Return [x, y] of the center of cell containing provided text 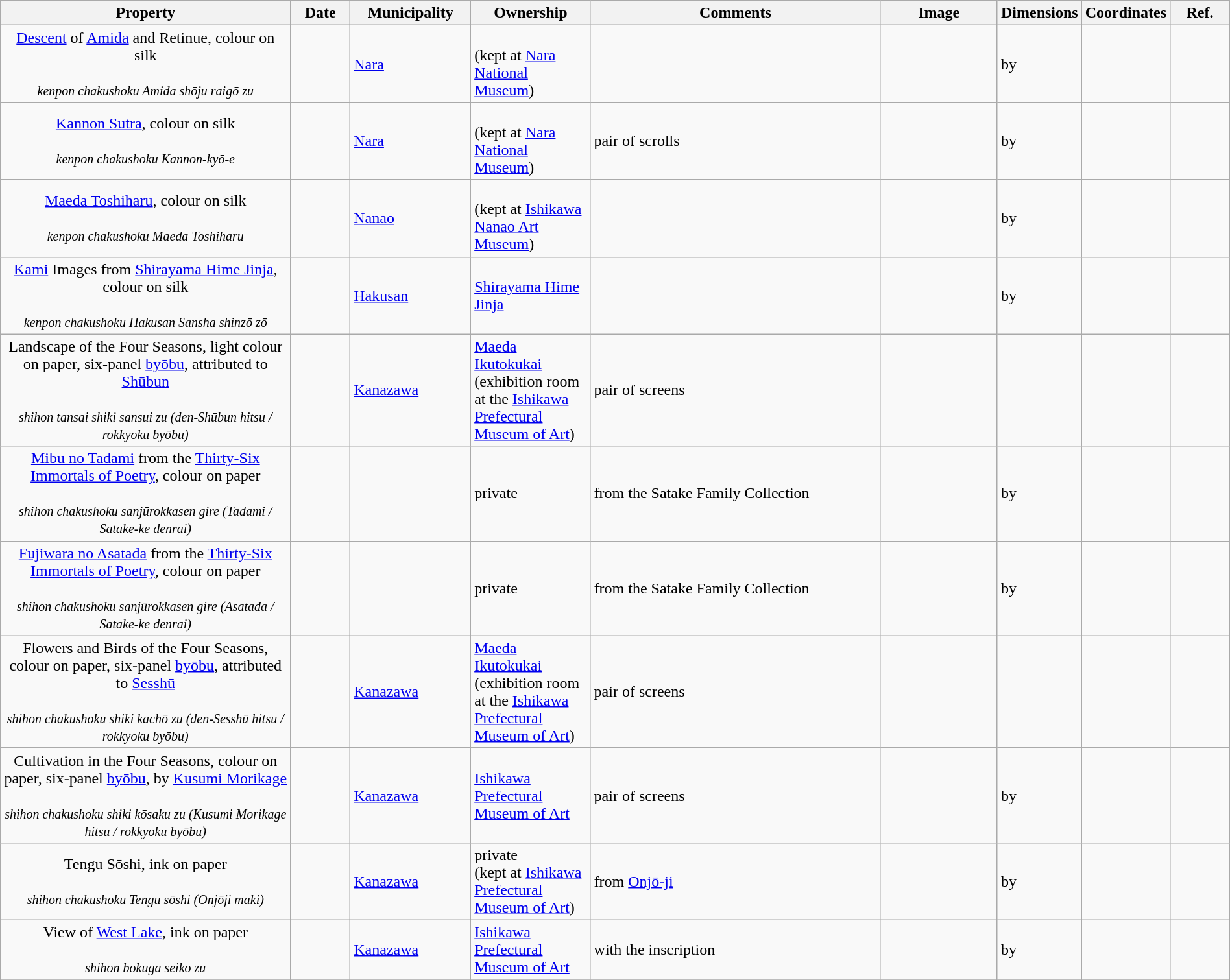
Maeda Toshiharu, colour on silkkenpon chakushoku Maeda Toshiharu [145, 218]
Comments [736, 13]
Hakusan [411, 296]
Fujiwara no Asatada from the Thirty-Six Immortals of Poetry, colour on papershihon chakushoku sanjūrokkasen gire (Asatada / Satake-ke denrai) [145, 588]
Image [939, 13]
private(kept at Ishikawa Prefectural Museum of Art) [531, 881]
(kept at Ishikawa Nanao Art Museum) [531, 218]
Shirayama Hime Jinja [531, 296]
Coordinates [1126, 13]
Kannon Sutra, colour on silkkenpon chakushoku Kannon-kyō-e [145, 141]
Mibu no Tadami from the Thirty-Six Immortals of Poetry, colour on papershihon chakushoku sanjūrokkasen gire (Tadami / Satake-ke denrai) [145, 494]
Descent of Amida and Retinue, colour on silkkenpon chakushoku Amida shōju raigō zu [145, 64]
Dimensions [1039, 13]
Municipality [411, 13]
with the inscription [736, 950]
Property [145, 13]
Ref. [1200, 13]
Nanao [411, 218]
Tengu Sōshi, ink on papershihon chakushoku Tengu sōshi (Onjōji maki) [145, 881]
Date [320, 13]
Kami Images from Shirayama Hime Jinja, colour on silkkenpon chakushoku Hakusan Sansha shinzō zō [145, 296]
from Onjō-ji [736, 881]
Ownership [531, 13]
pair of scrolls [736, 141]
View of West Lake, ink on papershihon bokuga seiko zu [145, 950]
